Output the [X, Y] coordinate of the center of the cell containing the given text.  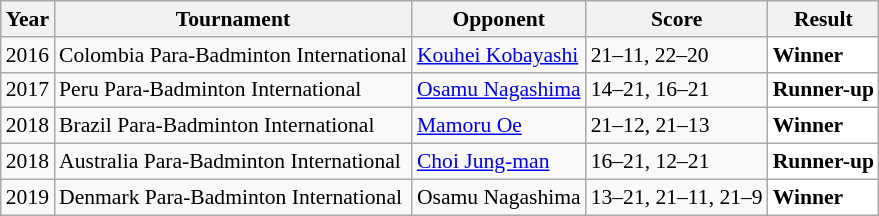
Opponent [499, 19]
16–21, 12–21 [677, 162]
Year [28, 19]
13–21, 21–11, 21–9 [677, 197]
Mamoru Oe [499, 126]
21–12, 21–13 [677, 126]
2017 [28, 90]
Brazil Para-Badminton International [233, 126]
Score [677, 19]
Choi Jung-man [499, 162]
14–21, 16–21 [677, 90]
2019 [28, 197]
Peru Para-Badminton International [233, 90]
Kouhei Kobayashi [499, 55]
2016 [28, 55]
Tournament [233, 19]
Denmark Para-Badminton International [233, 197]
Result [824, 19]
Australia Para-Badminton International [233, 162]
Colombia Para-Badminton International [233, 55]
21–11, 22–20 [677, 55]
